Scan for the cell matching the given text and deliver its (x, y) coordinate at center. 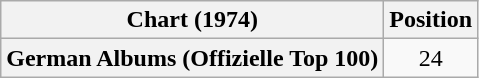
Position (431, 20)
Chart (1974) (192, 20)
German Albums (Offizielle Top 100) (192, 58)
24 (431, 58)
